Pinpoint the cell where the given text exists, returning its [X, Y] midpoint coordinate. 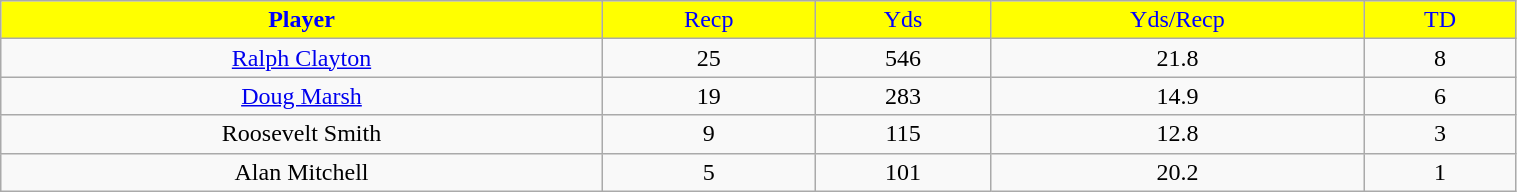
Alan Mitchell [302, 172]
Player [302, 20]
TD [1440, 20]
8 [1440, 58]
21.8 [1178, 58]
9 [708, 134]
3 [1440, 134]
Yds/Recp [1178, 20]
20.2 [1178, 172]
546 [903, 58]
14.9 [1178, 96]
Ralph Clayton [302, 58]
6 [1440, 96]
1 [1440, 172]
283 [903, 96]
25 [708, 58]
Doug Marsh [302, 96]
Roosevelt Smith [302, 134]
5 [708, 172]
Recp [708, 20]
19 [708, 96]
115 [903, 134]
101 [903, 172]
Yds [903, 20]
12.8 [1178, 134]
